Find where the given text appears and provide that cell's center as [X, Y] coordinate. 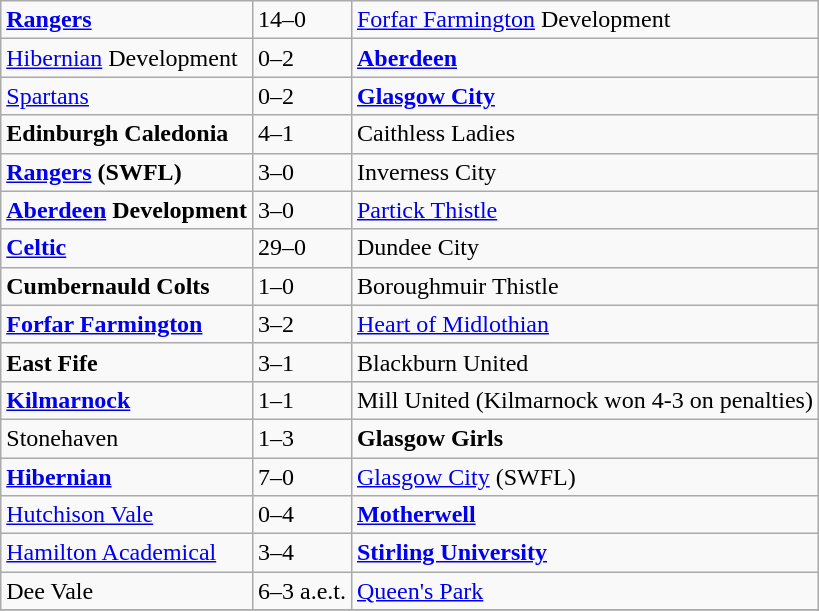
Stonehaven [127, 438]
Spartans [127, 96]
Stirling University [584, 553]
Rangers (SWFL) [127, 172]
0–4 [302, 515]
Queen's Park [584, 591]
Dundee City [584, 248]
Rangers [127, 20]
Kilmarnock [127, 400]
3–1 [302, 362]
Inverness City [584, 172]
Blackburn United [584, 362]
3–4 [302, 553]
Edinburgh Caledonia [127, 134]
Aberdeen Development [127, 210]
14–0 [302, 20]
1–1 [302, 400]
Cumbernauld Colts [127, 286]
1–0 [302, 286]
Aberdeen [584, 58]
Glasgow Girls [584, 438]
Hamilton Academical [127, 553]
Hibernian [127, 477]
Glasgow City [584, 96]
7–0 [302, 477]
Hibernian Development [127, 58]
Caithless Ladies [584, 134]
Partick Thistle [584, 210]
East Fife [127, 362]
Hutchison Vale [127, 515]
Boroughmuir Thistle [584, 286]
Forfar Farmington Development [584, 20]
29–0 [302, 248]
Celtic [127, 248]
Glasgow City (SWFL) [584, 477]
Mill United (Kilmarnock won 4-3 on penalties) [584, 400]
Forfar Farmington [127, 324]
Motherwell [584, 515]
1–3 [302, 438]
6–3 a.e.t. [302, 591]
4–1 [302, 134]
3–2 [302, 324]
Dee Vale [127, 591]
Heart of Midlothian [584, 324]
